Output the (x, y) coordinate of the center of the cell containing the given text.  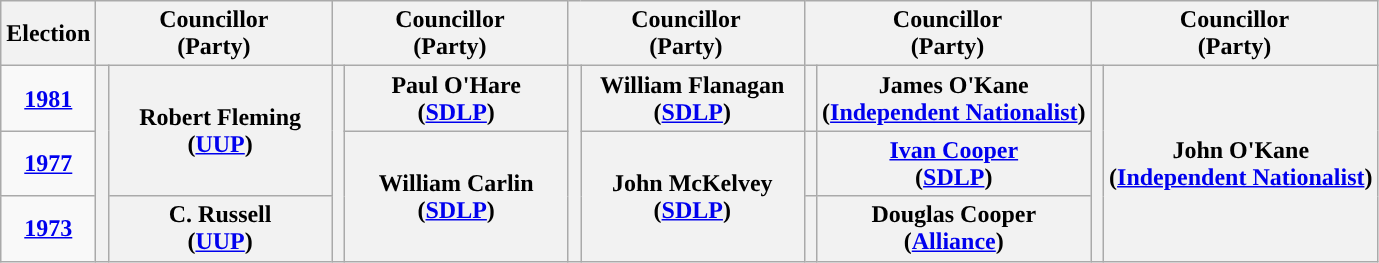
Robert Fleming (UUP) (220, 131)
John O'Kane (Independent Nationalist) (1241, 164)
James O'Kane (Independent Nationalist) (954, 98)
William Flanagan (SDLP) (692, 98)
Paul O'Hare (SDLP) (456, 98)
1973 (48, 228)
John McKelvey (SDLP) (692, 196)
1977 (48, 164)
1981 (48, 98)
Douglas Cooper (Alliance) (954, 228)
C. Russell (UUP) (220, 228)
Election (48, 34)
William Carlin (SDLP) (456, 196)
Ivan Cooper (SDLP) (954, 164)
